Identify which cell holds the provided text, then report its [x, y] central coordinate. 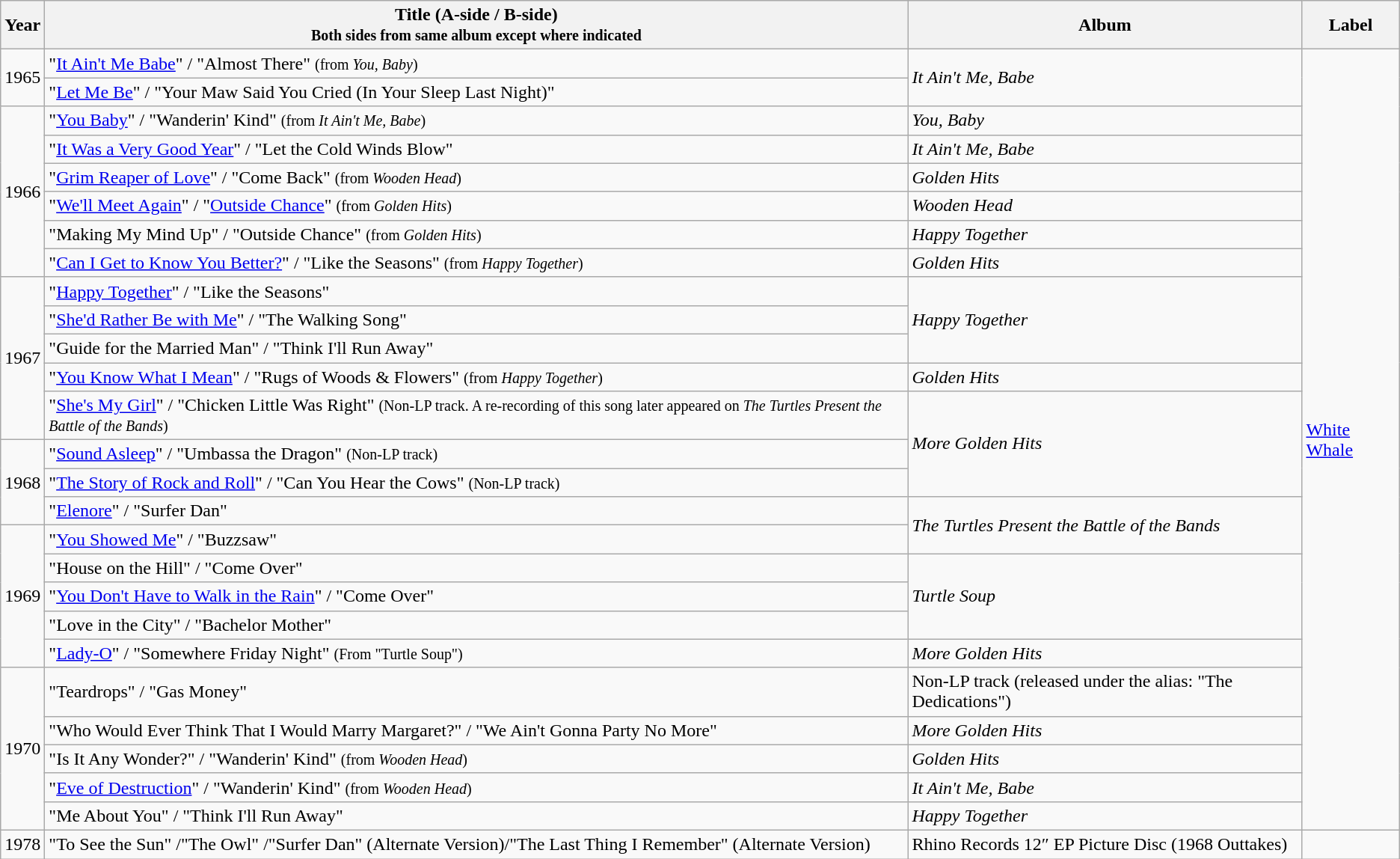
"Elenore" / "Surfer Dan" [476, 511]
Wooden Head [1105, 206]
"Lady-O" / "Somewhere Friday Night" (From "Turtle Soup") [476, 653]
Label [1351, 25]
"Grim Reaper of Love" / "Come Back" (from Wooden Head) [476, 177]
1966 [22, 192]
"Eve of Destruction" / "Wanderin' Kind" (from Wooden Head) [476, 787]
"House on the Hill" / "Come Over" [476, 568]
"Let Me Be" / "Your Maw Said You Cried (In Your Sleep Last Night)" [476, 92]
"You Know What I Mean" / "Rugs of Woods & Flowers" (from Happy Together) [476, 376]
Year [22, 25]
"Guide for the Married Man" / "Think I'll Run Away" [476, 348]
White Whale [1351, 440]
"Happy Together" / "Like the Seasons" [476, 291]
"Sound Asleep" / "Umbassa the Dragon" (Non-LP track) [476, 454]
Title (A-side / B-side)Both sides from same album except where indicated [476, 25]
"Teardrops" / "Gas Money" [476, 691]
"You Showed Me" / "Buzzsaw" [476, 539]
Album [1105, 25]
"Love in the City" / "Bachelor Mother" [476, 625]
1965 [22, 78]
"Making My Mind Up" / "Outside Chance" (from Golden Hits) [476, 234]
"We'll Meet Again" / "Outside Chance" (from Golden Hits) [476, 206]
"Me About You" / "Think I'll Run Away" [476, 816]
1967 [22, 358]
Non-LP track (released under the alias: "The Dedications") [1105, 691]
"The Story of Rock and Roll" / "Can You Hear the Cows" (Non-LP track) [476, 483]
1968 [22, 483]
The Turtles Present the Battle of the Bands [1105, 525]
"To See the Sun" /"The Owl" /"Surfer Dan" (Alternate Version)/"The Last Thing I Remember" (Alternate Version) [476, 844]
"Is It Any Wonder?" / "Wanderin' Kind" (from Wooden Head) [476, 759]
"You Baby" / "Wanderin' Kind" (from It Ain't Me, Babe) [476, 120]
Turtle Soup [1105, 596]
"Who Would Ever Think That I Would Marry Margaret?" / "We Ain't Gonna Party No More" [476, 730]
1969 [22, 596]
"You Don't Have to Walk in the Rain" / "Come Over" [476, 596]
1978 [22, 844]
You, Baby [1105, 120]
1970 [22, 748]
"She'd Rather Be with Me" / "The Walking Song" [476, 320]
"It Was a Very Good Year" / "Let the Cold Winds Blow" [476, 149]
"It Ain't Me Babe" / "Almost There" (from You, Baby) [476, 64]
"Can I Get to Know You Better?" / "Like the Seasons" (from Happy Together) [476, 263]
Rhino Records 12″ EP Picture Disc (1968 Outtakes) [1105, 844]
